Return the [x, y] coordinate for the center point of the cell that contains the specified text.  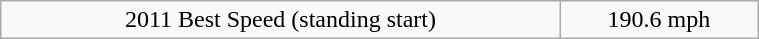
190.6 mph [659, 20]
2011 Best Speed (standing start) [280, 20]
